Provide the [x, y] coordinate of the cell's center where the given text is located.  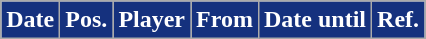
Date until [314, 20]
Ref. [398, 20]
Player [152, 20]
Date [30, 20]
From [225, 20]
Pos. [86, 20]
